Provide the [x, y] coordinate of the cell's center where the given text is located.  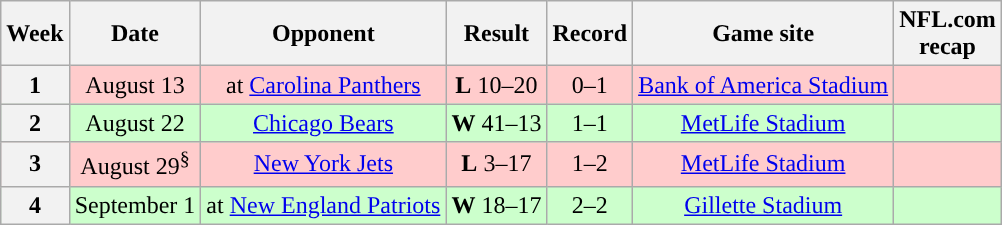
1 [35, 85]
August 22 [135, 123]
2–2 [590, 205]
Chicago Bears [324, 123]
1–1 [590, 123]
Record [590, 34]
L 10–20 [496, 85]
Week [35, 34]
New York Jets [324, 164]
at Carolina Panthers [324, 85]
W 41–13 [496, 123]
NFL.comrecap [948, 34]
Date [135, 34]
August 13 [135, 85]
September 1 [135, 205]
W 18–17 [496, 205]
3 [35, 164]
1–2 [590, 164]
Gillette Stadium [764, 205]
0–1 [590, 85]
Result [496, 34]
Game site [764, 34]
4 [35, 205]
August 29§ [135, 164]
2 [35, 123]
Bank of America Stadium [764, 85]
L 3–17 [496, 164]
Opponent [324, 34]
at New England Patriots [324, 205]
